Pinpoint the cell where the given text exists, returning its [X, Y] midpoint coordinate. 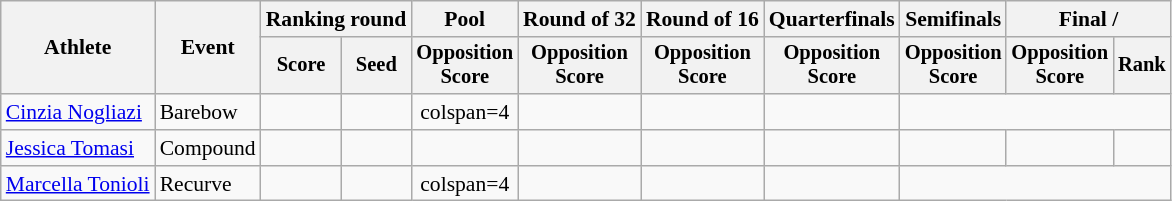
Jessica Tomasi [78, 148]
Round of 16 [702, 19]
Final / [1088, 19]
Score [302, 66]
Rank [1142, 66]
Athlete [78, 48]
Semifinals [954, 19]
Compound [208, 148]
Quarterfinals [832, 19]
Event [208, 48]
Seed [376, 66]
Ranking round [336, 19]
colspan=4 [464, 112]
Pool [464, 19]
Cinzia Nogliazi [78, 112]
Round of 32 [580, 19]
Barebow [208, 112]
